Extract the [X, Y] coordinate from the center of the cell holding the provided text.  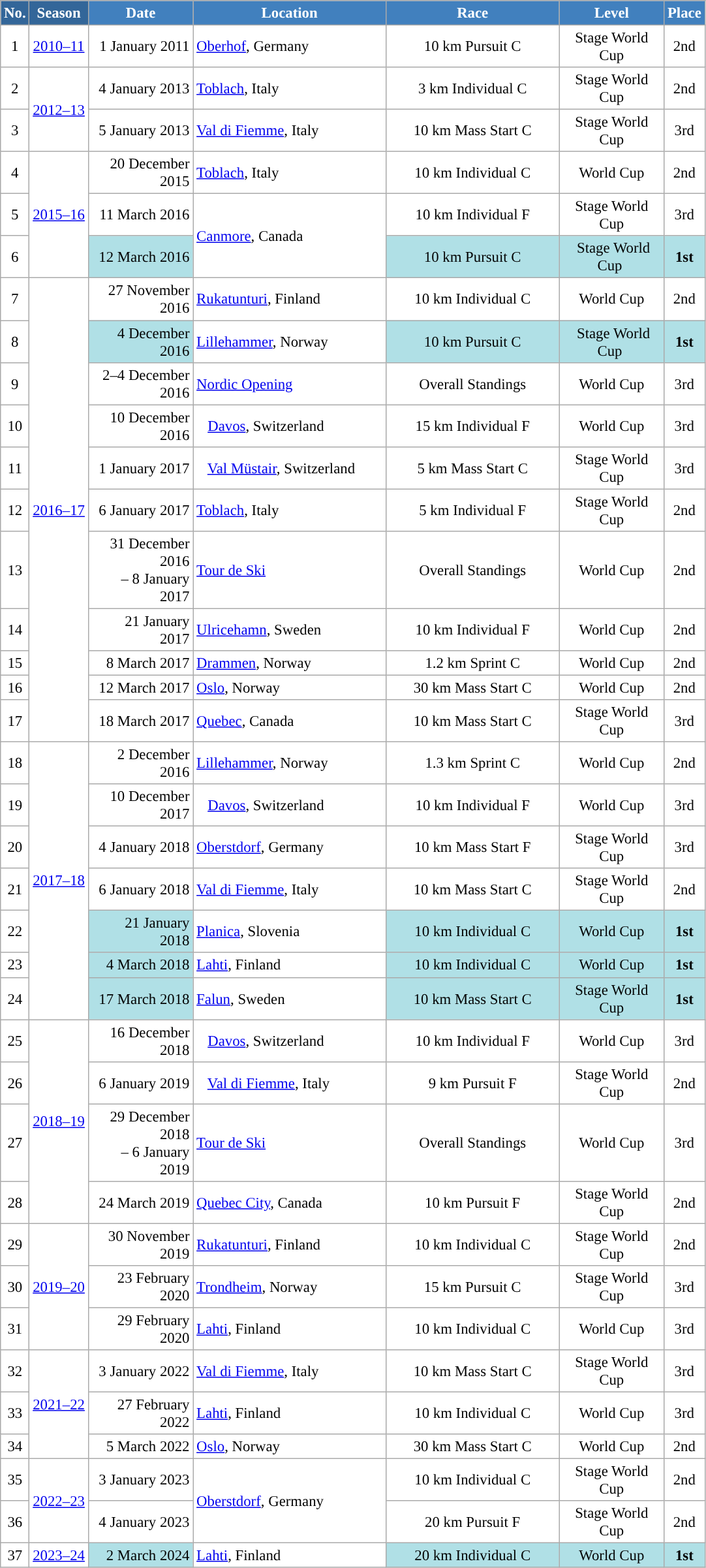
2023–24 [59, 1556]
27 [15, 1142]
10 [15, 426]
1 January 2011 [141, 47]
14 [15, 629]
Quebec City, Canada [290, 1202]
2016–17 [59, 510]
21 [15, 889]
29 December 2018– 6 January 2019 [141, 1142]
16 December 2018 [141, 1041]
3 January 2023 [141, 1481]
4 December 2016 [141, 342]
20 km Individual C [472, 1556]
33 [15, 1414]
17 March 2018 [141, 999]
2018–19 [59, 1121]
22 [15, 932]
19 [15, 806]
16 [15, 687]
18 [15, 764]
6 January 2017 [141, 510]
2010–11 [59, 47]
8 [15, 342]
Quebec, Canada [290, 721]
Place [684, 13]
27 February 2022 [141, 1414]
2–4 December 2016 [141, 384]
28 [15, 1202]
10 December 2016 [141, 426]
Nordic Opening [290, 384]
31 December 2016– 8 January 2017 [141, 571]
3 km Individual C [472, 89]
15 km Individual F [472, 426]
3 January 2022 [141, 1371]
23 February 2020 [141, 1287]
4 January 2018 [141, 847]
2012–13 [59, 110]
13 [15, 571]
1.3 km Sprint C [472, 764]
5 km Mass Start C [472, 467]
21 January 2017 [141, 629]
30 November 2019 [141, 1244]
2 December 2016 [141, 764]
2015–16 [59, 215]
4 March 2018 [141, 965]
Race [472, 13]
2022–23 [59, 1501]
2017–18 [59, 881]
6 [15, 257]
4 January 2023 [141, 1522]
Date [141, 13]
24 [15, 999]
29 [15, 1244]
36 [15, 1522]
1 January 2017 [141, 467]
17 [15, 721]
15 [15, 663]
1.2 km Sprint C [472, 663]
34 [15, 1447]
24 March 2019 [141, 1202]
10 km Mass Start F [472, 847]
30 [15, 1287]
Location [290, 13]
31 [15, 1329]
15 km Pursuit C [472, 1287]
10 December 2017 [141, 806]
No. [15, 13]
21 January 2018 [141, 932]
3 [15, 131]
25 [15, 1041]
4 January 2013 [141, 89]
Trondheim, Norway [290, 1287]
37 [15, 1556]
9 km Pursuit F [472, 1082]
26 [15, 1082]
20 December 2015 [141, 172]
4 [15, 172]
Falun, Sweden [290, 999]
7 [15, 299]
5 [15, 215]
23 [15, 965]
Ulricehamn, Sweden [290, 629]
2 [15, 89]
18 March 2017 [141, 721]
12 March 2016 [141, 257]
5 March 2022 [141, 1447]
Oberhof, Germany [290, 47]
20 [15, 847]
2 March 2024 [141, 1556]
Val Müstair, Switzerland [290, 467]
6 January 2019 [141, 1082]
Canmore, Canada [290, 236]
1 [15, 47]
Planica, Slovenia [290, 932]
8 March 2017 [141, 663]
12 [15, 510]
12 March 2017 [141, 687]
27 November 2016 [141, 299]
6 January 2018 [141, 889]
Level [612, 13]
29 February 2020 [141, 1329]
11 March 2016 [141, 215]
2019–20 [59, 1287]
11 [15, 467]
9 [15, 384]
32 [15, 1371]
Drammen, Norway [290, 663]
5 January 2013 [141, 131]
Season [59, 13]
2021–22 [59, 1405]
5 km Individual F [472, 510]
20 km Pursuit F [472, 1522]
10 km Pursuit F [472, 1202]
35 [15, 1481]
